Scan for the cell matching the given text and deliver its (x, y) coordinate at center. 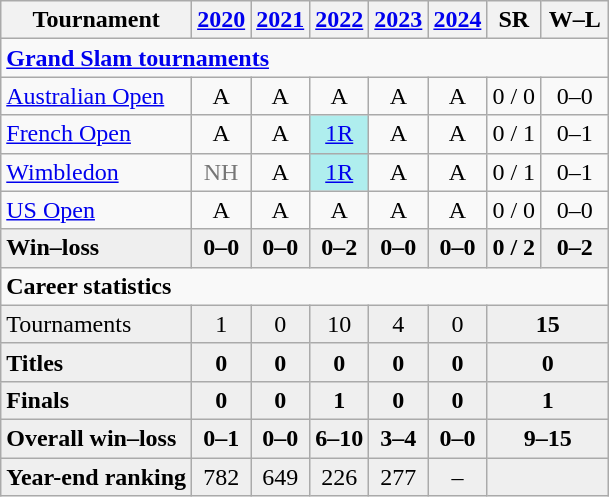
Year-end ranking (96, 477)
Overall win–loss (96, 438)
Career statistics (305, 286)
4 (398, 324)
2024 (458, 20)
Wimbledon (96, 172)
Tournament (96, 20)
2022 (340, 20)
US Open (96, 210)
226 (340, 477)
277 (398, 477)
782 (222, 477)
6–10 (340, 438)
2020 (222, 20)
Win–loss (96, 248)
15 (548, 324)
2021 (280, 20)
Australian Open (96, 96)
9–15 (548, 438)
Finals (96, 400)
Titles (96, 362)
SR (514, 20)
0 / 2 (514, 248)
Tournaments (96, 324)
NH (222, 172)
649 (280, 477)
French Open (96, 134)
3–4 (398, 438)
– (458, 477)
Grand Slam tournaments (305, 58)
2023 (398, 20)
10 (340, 324)
W–L (575, 20)
